Extract the [x, y] coordinate from the center of the cell holding the provided text.  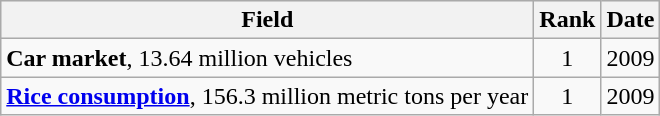
Field [268, 20]
Rank [568, 20]
Date [630, 20]
Rice consumption, 156.3 million metric tons per year [268, 96]
Car market, 13.64 million vehicles [268, 58]
